Output the (x, y) coordinate of the center of the cell containing the given text.  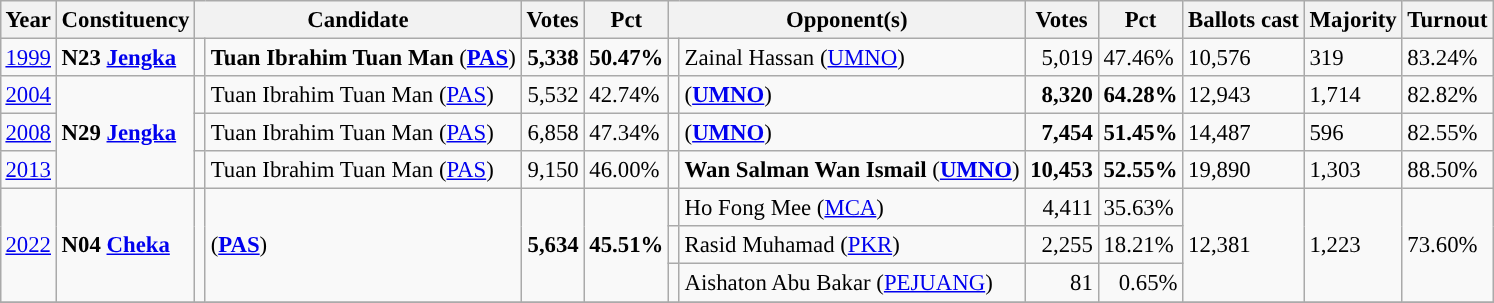
7,454 (1062, 133)
47.34% (626, 133)
1999 (28, 57)
0.65% (1140, 283)
N04 Cheka (125, 246)
N29 Jengka (125, 132)
2008 (28, 133)
52.55% (1140, 170)
Wan Salman Wan Ismail (UMNO) (852, 170)
1,714 (1353, 95)
64.28% (1140, 95)
5,019 (1062, 57)
2004 (28, 95)
46.00% (626, 170)
1,223 (1353, 246)
596 (1353, 133)
82.82% (1448, 95)
47.46% (1140, 57)
82.55% (1448, 133)
Ho Fong Mee (MCA) (852, 208)
10,453 (1062, 170)
Aishaton Abu Bakar (PEJUANG) (852, 283)
18.21% (1140, 245)
Candidate (358, 20)
Year (28, 20)
19,890 (1244, 170)
Opponent(s) (847, 20)
51.45% (1140, 133)
Zainal Hassan (UMNO) (852, 57)
73.60% (1448, 246)
12,381 (1244, 246)
Majority (1353, 20)
319 (1353, 57)
35.63% (1140, 208)
2013 (28, 170)
5,634 (552, 246)
12,943 (1244, 95)
88.50% (1448, 170)
6,858 (552, 133)
14,487 (1244, 133)
(PAS) (363, 246)
N23 Jengka (125, 57)
2022 (28, 246)
Ballots cast (1244, 20)
8,320 (1062, 95)
42.74% (626, 95)
Turnout (1448, 20)
5,338 (552, 57)
83.24% (1448, 57)
4,411 (1062, 208)
50.47% (626, 57)
9,150 (552, 170)
5,532 (552, 95)
45.51% (626, 246)
Constituency (125, 20)
81 (1062, 283)
1,303 (1353, 170)
Rasid Muhamad (PKR) (852, 245)
10,576 (1244, 57)
2,255 (1062, 245)
